Return (x, y) of the center of cell containing provided text 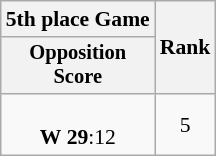
5th place Game (78, 19)
Rank (186, 48)
5 (186, 124)
W 29:12 (78, 124)
OppositionScore (78, 66)
